Output the (x, y) coordinate of the center of the cell containing the given text.  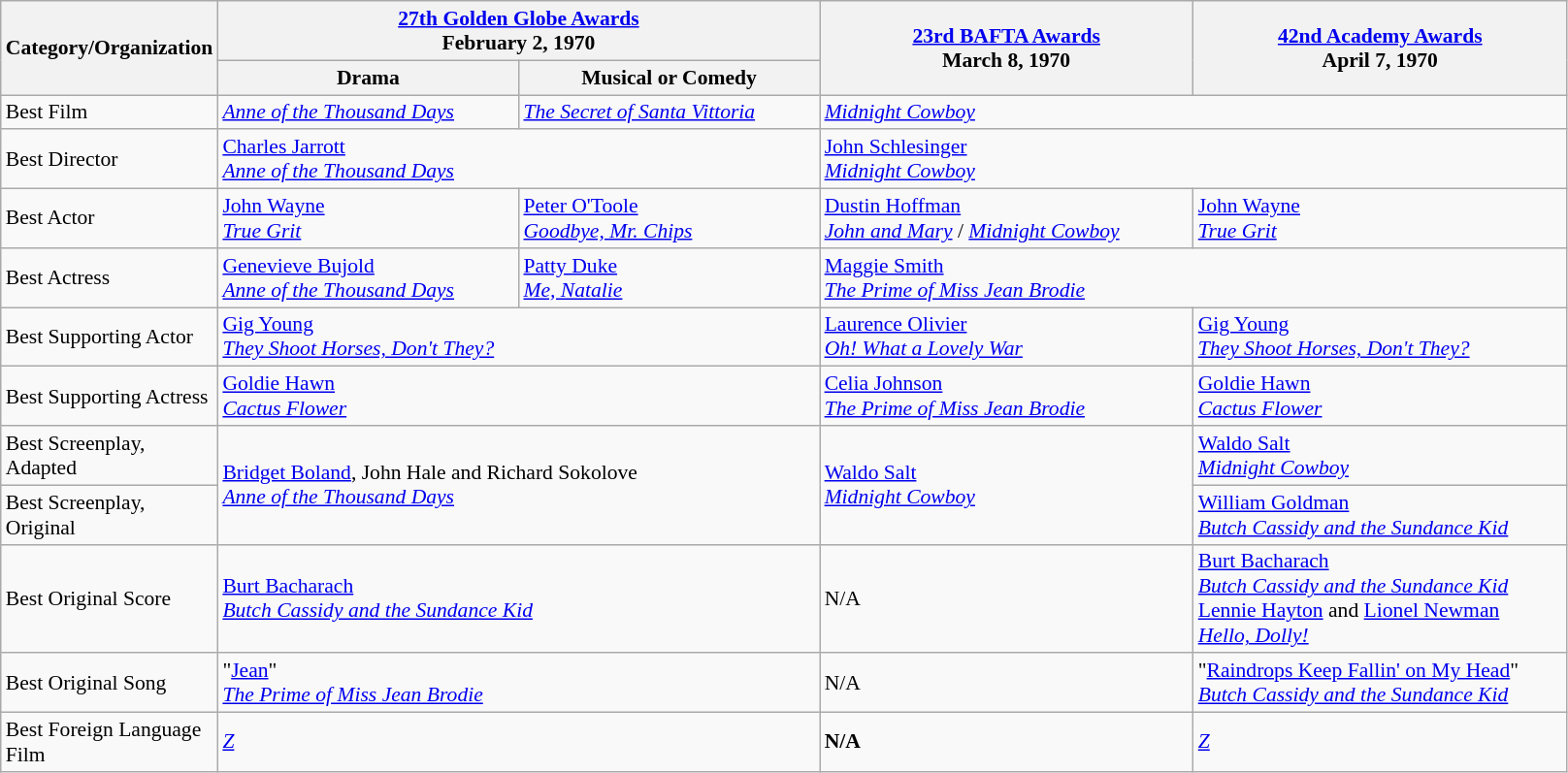
Best Foreign Language Film (110, 743)
Best Supporting Actress (110, 396)
Maggie SmithThe Prime of Miss Jean Brodie (1193, 277)
Best Screenplay, Original (110, 514)
Midnight Cowboy (1193, 113)
Anne of the Thousand Days (368, 113)
Best Actor (110, 219)
The Secret of Santa Vittoria (669, 113)
27th Golden Globe AwardsFebruary 2, 1970 (518, 31)
"Jean"The Prime of Miss Jean Brodie (518, 683)
Musical or Comedy (669, 78)
Best Supporting Actor (110, 338)
William GoldmanButch Cassidy and the Sundance Kid (1380, 514)
Bridget Boland, John Hale and Richard SokoloveAnne of the Thousand Days (518, 485)
Celia JohnsonThe Prime of Miss Jean Brodie (1007, 396)
Genevieve BujoldAnne of the Thousand Days (368, 277)
Laurence OlivierOh! What a Lovely War (1007, 338)
Dustin HoffmanJohn and Mary / Midnight Cowboy (1007, 219)
Best Original Song (110, 683)
Burt BacharachButch Cassidy and the Sundance KidLennie Hayton and Lionel NewmanHello, Dolly! (1380, 598)
42nd Academy AwardsApril 7, 1970 (1380, 48)
Best Screenplay, Adapted (110, 456)
Best Original Score (110, 598)
Charles JarrottAnne of the Thousand Days (518, 159)
Peter O'TooleGoodbye, Mr. Chips (669, 219)
Best Actress (110, 277)
Patty DukeMe, Natalie (669, 277)
23rd BAFTA AwardsMarch 8, 1970 (1007, 48)
John SchlesingerMidnight Cowboy (1193, 159)
Category/Organization (110, 48)
Drama (368, 78)
Best Film (110, 113)
Best Director (110, 159)
Burt BacharachButch Cassidy and the Sundance Kid (518, 598)
"Raindrops Keep Fallin' on My Head"Butch Cassidy and the Sundance Kid (1380, 683)
